Identify which cell holds the provided text, then report its (x, y) central coordinate. 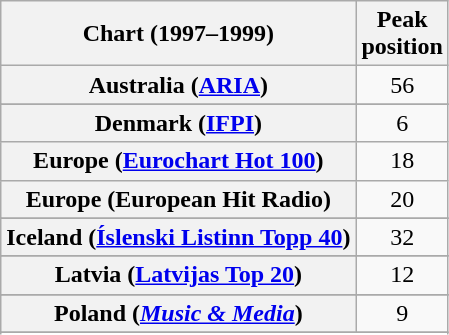
Peakposition (402, 34)
Europe (European Hit Radio) (178, 199)
Denmark (IFPI) (178, 123)
56 (402, 85)
Latvia (Latvijas Top 20) (178, 275)
32 (402, 237)
Australia (ARIA) (178, 85)
9 (402, 313)
20 (402, 199)
12 (402, 275)
Poland (Music & Media) (178, 313)
18 (402, 161)
Iceland (Íslenski Listinn Topp 40) (178, 237)
Europe (Eurochart Hot 100) (178, 161)
6 (402, 123)
Chart (1997–1999) (178, 34)
